Find where the given text appears and provide that cell's center as (X, Y) coordinate. 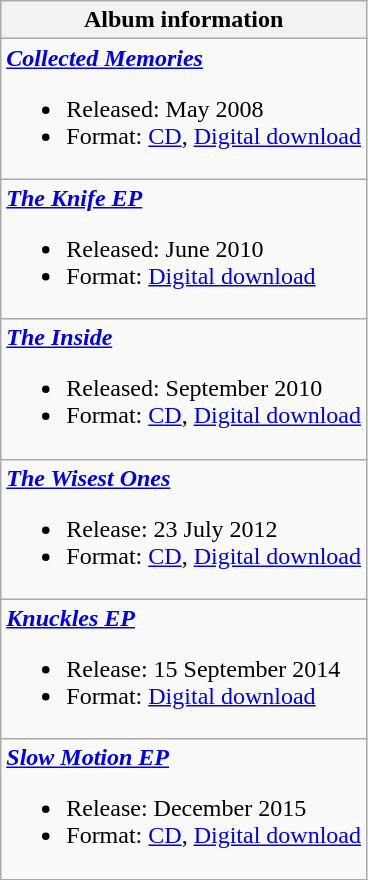
Slow Motion EPRelease: December 2015Format: CD, Digital download (184, 809)
Album information (184, 20)
Collected MemoriesReleased: May 2008Format: CD, Digital download (184, 109)
The InsideReleased: September 2010Format: CD, Digital download (184, 389)
The Knife EPReleased: June 2010Format: Digital download (184, 249)
The Wisest OnesRelease: 23 July 2012Format: CD, Digital download (184, 529)
Knuckles EPRelease: 15 September 2014Format: Digital download (184, 669)
